Locate the cell with the specified text and output its (X, Y) center coordinate. 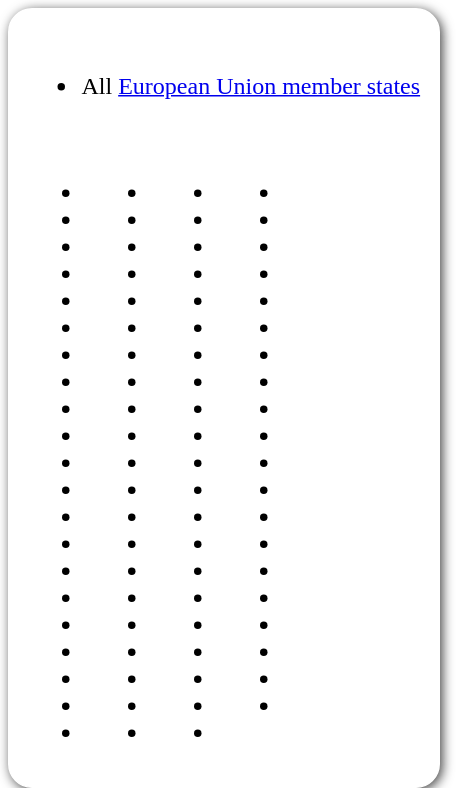
All European Union member states (221, 398)
